Identify which cell holds the provided text, then report its [x, y] central coordinate. 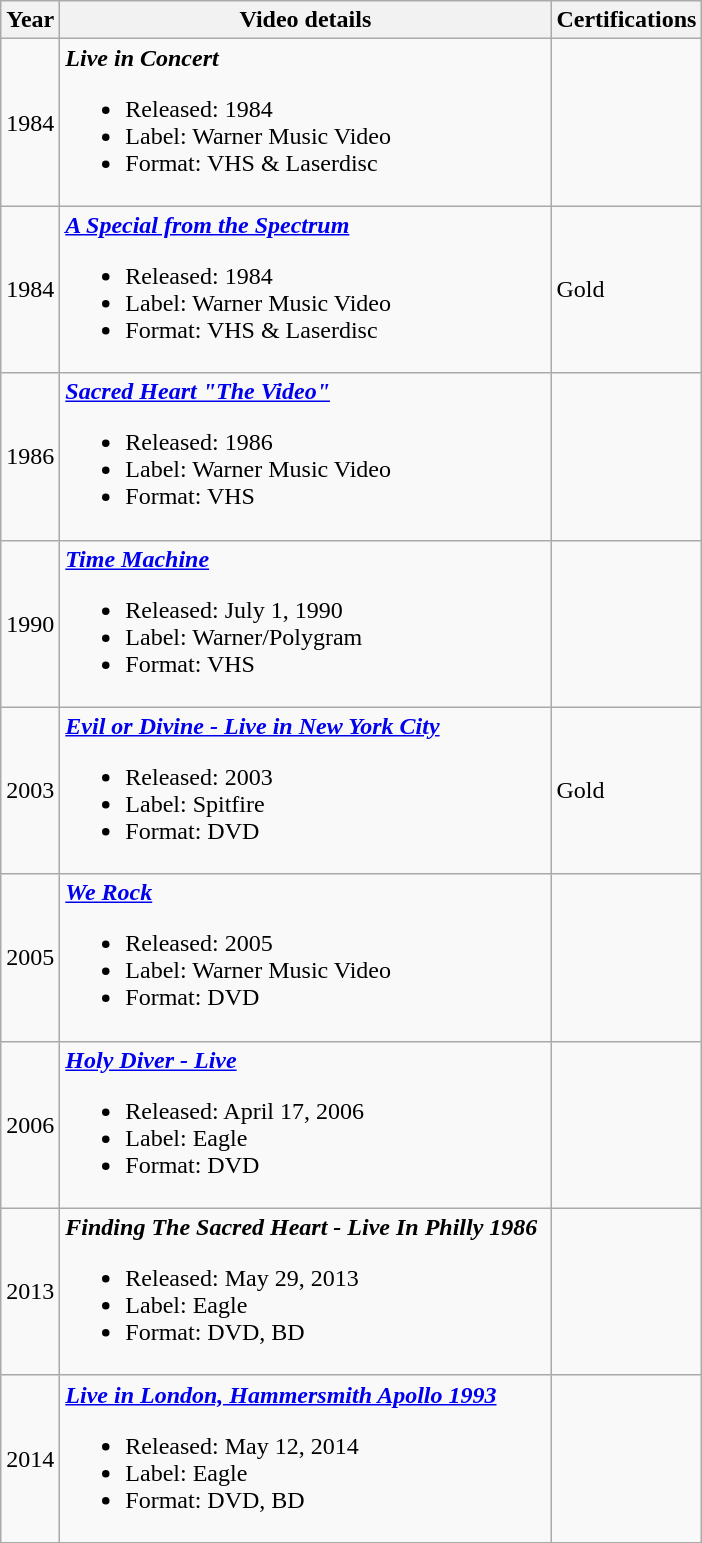
1986 [30, 456]
1990 [30, 624]
Holy Diver - LiveReleased: April 17, 2006Label: EagleFormat: DVD [306, 1124]
Live in ConcertReleased: 1984Label: Warner Music VideoFormat: VHS & Laserdisc [306, 122]
A Special from the SpectrumReleased: 1984Label: Warner Music VideoFormat: VHS & Laserdisc [306, 290]
Time MachineReleased: July 1, 1990Label: Warner/PolygramFormat: VHS [306, 624]
2013 [30, 1292]
Live in London, Hammersmith Apollo 1993Released: May 12, 2014Label: EagleFormat: DVD, BD [306, 1458]
2003 [30, 790]
Video details [306, 20]
2006 [30, 1124]
Sacred Heart "The Video"Released: 1986Label: Warner Music VideoFormat: VHS [306, 456]
Finding The Sacred Heart - Live In Philly 1986Released: May 29, 2013Label: EagleFormat: DVD, BD [306, 1292]
Evil or Divine - Live in New York CityReleased: 2003Label: SpitfireFormat: DVD [306, 790]
Certifications [626, 20]
2014 [30, 1458]
We RockReleased: 2005Label: Warner Music VideoFormat: DVD [306, 958]
Year [30, 20]
2005 [30, 958]
